From the cell containing the given text, extract its center point as [X, Y] coordinate. 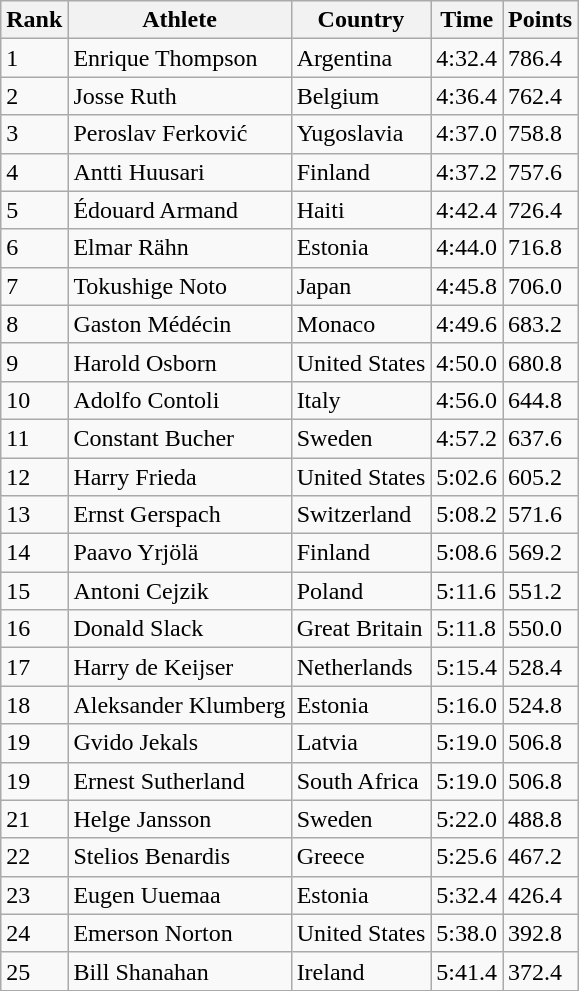
Donald Slack [180, 629]
426.4 [540, 895]
Monaco [361, 324]
786.4 [540, 58]
5:11.8 [467, 629]
1 [34, 58]
Harry Frieda [180, 477]
4:50.0 [467, 362]
Ernest Sutherland [180, 781]
637.6 [540, 438]
Argentina [361, 58]
5:38.0 [467, 933]
5:32.4 [467, 895]
Haiti [361, 210]
Time [467, 20]
Greece [361, 857]
571.6 [540, 515]
Emerson Norton [180, 933]
7 [34, 286]
2 [34, 96]
Paavo Yrjölä [180, 553]
5:08.6 [467, 553]
Eugen Uuemaa [180, 895]
Harry de Keijser [180, 667]
Helge Jansson [180, 819]
Stelios Benardis [180, 857]
683.2 [540, 324]
3 [34, 134]
23 [34, 895]
Antoni Cejzik [180, 591]
Édouard Armand [180, 210]
644.8 [540, 400]
Ireland [361, 971]
4 [34, 172]
Switzerland [361, 515]
8 [34, 324]
Ernst Gerspach [180, 515]
467.2 [540, 857]
392.8 [540, 933]
4:49.6 [467, 324]
Peroslav Ferković [180, 134]
South Africa [361, 781]
Rank [34, 20]
Gaston Médécin [180, 324]
Josse Ruth [180, 96]
716.8 [540, 248]
5:02.6 [467, 477]
Gvido Jekals [180, 743]
9 [34, 362]
Constant Bucher [180, 438]
Poland [361, 591]
605.2 [540, 477]
18 [34, 705]
5:11.6 [467, 591]
Italy [361, 400]
12 [34, 477]
Country [361, 20]
13 [34, 515]
4:37.2 [467, 172]
Antti Huusari [180, 172]
6 [34, 248]
Adolfo Contoli [180, 400]
17 [34, 667]
Points [540, 20]
726.4 [540, 210]
15 [34, 591]
550.0 [540, 629]
Harold Osborn [180, 362]
4:56.0 [467, 400]
757.6 [540, 172]
4:36.4 [467, 96]
22 [34, 857]
4:32.4 [467, 58]
Enrique Thompson [180, 58]
4:57.2 [467, 438]
11 [34, 438]
762.4 [540, 96]
14 [34, 553]
Tokushige Noto [180, 286]
5:41.4 [467, 971]
16 [34, 629]
4:44.0 [467, 248]
10 [34, 400]
551.2 [540, 591]
5:16.0 [467, 705]
5:22.0 [467, 819]
524.8 [540, 705]
Netherlands [361, 667]
4:37.0 [467, 134]
488.8 [540, 819]
Elmar Rähn [180, 248]
758.8 [540, 134]
24 [34, 933]
21 [34, 819]
5:15.4 [467, 667]
5 [34, 210]
5:25.6 [467, 857]
Bill Shanahan [180, 971]
706.0 [540, 286]
Aleksander Klumberg [180, 705]
Japan [361, 286]
5:08.2 [467, 515]
Athlete [180, 20]
Latvia [361, 743]
Yugoslavia [361, 134]
25 [34, 971]
4:42.4 [467, 210]
Great Britain [361, 629]
680.8 [540, 362]
372.4 [540, 971]
Belgium [361, 96]
528.4 [540, 667]
4:45.8 [467, 286]
569.2 [540, 553]
